Detect which cell encompasses the target text, then output its (x, y) center coordinate. 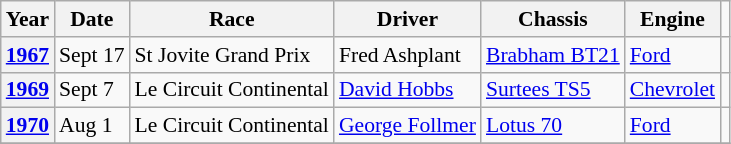
Race (232, 19)
Date (92, 19)
Aug 1 (92, 126)
Chassis (553, 19)
St Jovite Grand Prix (232, 55)
Engine (672, 19)
1970 (28, 126)
Driver (408, 19)
George Follmer (408, 126)
1969 (28, 90)
David Hobbs (408, 90)
Surtees TS5 (553, 90)
Chevrolet (672, 90)
Lotus 70 (553, 126)
Fred Ashplant (408, 55)
Brabham BT21 (553, 55)
Year (28, 19)
1967 (28, 55)
Sept 7 (92, 90)
Sept 17 (92, 55)
